Scan for the cell matching the given text and deliver its [x, y] coordinate at center. 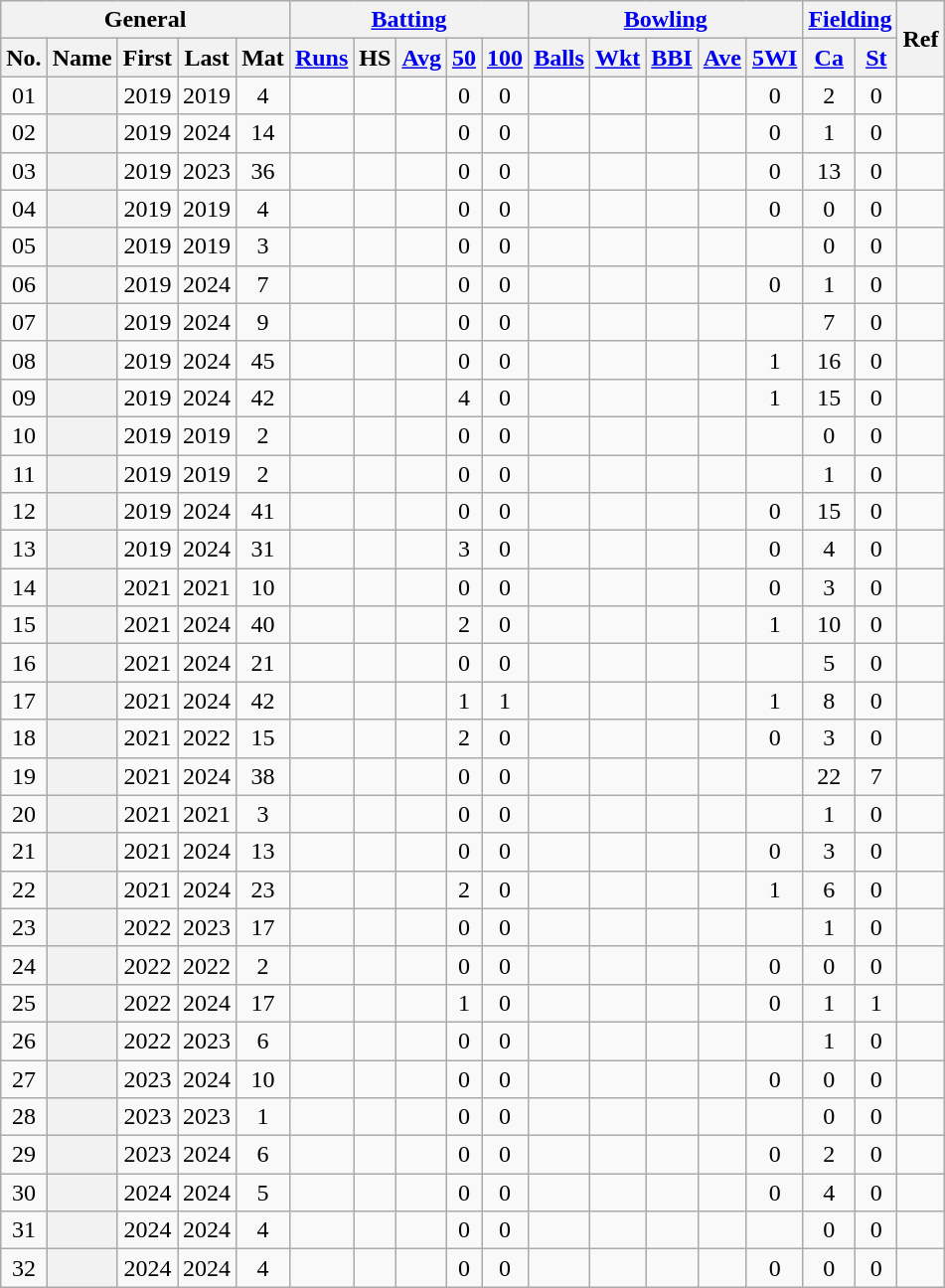
Ref [920, 39]
Runs [321, 58]
Name [81, 58]
General [145, 20]
24 [24, 965]
06 [24, 284]
01 [24, 95]
Bowling [666, 20]
26 [24, 1041]
9 [263, 322]
HS [376, 58]
BBI [672, 58]
No. [24, 58]
27 [24, 1078]
12 [24, 512]
30 [24, 1193]
41 [263, 512]
Wkt [617, 58]
Mat [263, 58]
03 [24, 171]
Ca [829, 58]
09 [24, 398]
11 [24, 474]
19 [24, 776]
100 [505, 58]
Ave [721, 58]
Avg [421, 58]
First [147, 58]
5WI [774, 58]
05 [24, 246]
07 [24, 322]
08 [24, 360]
Last [207, 58]
32 [24, 1268]
Balls [559, 58]
36 [263, 171]
25 [24, 1003]
Fielding [851, 20]
02 [24, 133]
29 [24, 1155]
28 [24, 1117]
18 [24, 738]
Batting [408, 20]
04 [24, 209]
50 [463, 58]
38 [263, 776]
20 [24, 814]
St [876, 58]
45 [263, 360]
40 [263, 625]
8 [829, 701]
